Identify which cell holds the provided text, then report its (x, y) central coordinate. 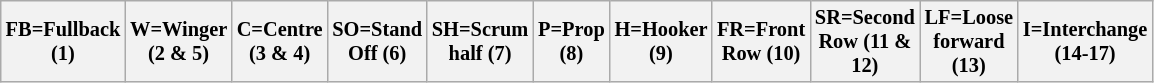
C=Centre (3 & 4) (280, 41)
FB=Fullback (1) (63, 41)
P=Prop (8) (571, 41)
I=Interchange (14-17) (1085, 41)
LF=Loose forward (13) (969, 41)
H=Hooker (9) (661, 41)
SO=Stand Off (6) (376, 41)
SH=Scrum half (7) (480, 41)
FR=Front Row (10) (761, 41)
SR=Second Row (11 & 12) (865, 41)
W=Winger (2 & 5) (178, 41)
